From the cell containing the given text, extract its center point as (x, y) coordinate. 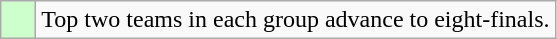
Top two teams in each group advance to eight-finals. (296, 20)
